Search for the cell housing the specified text and yield its (x, y) center coordinate. 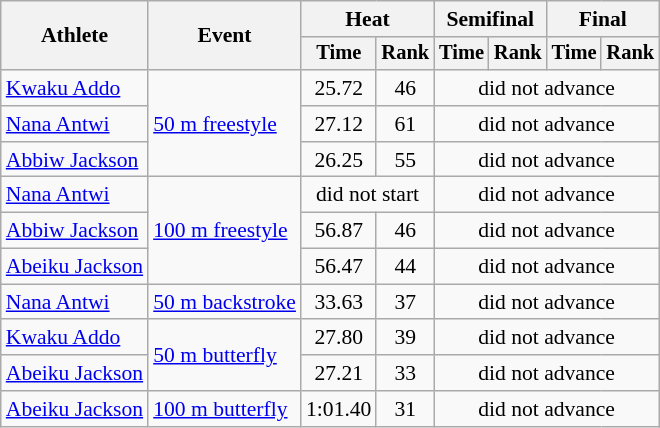
55 (405, 160)
100 m freestyle (224, 230)
1:01.40 (338, 409)
25.72 (338, 88)
26.25 (338, 160)
Semifinal (490, 19)
50 m butterfly (224, 356)
50 m freestyle (224, 124)
61 (405, 124)
Event (224, 36)
Athlete (74, 36)
Final (603, 19)
100 m butterfly (224, 409)
44 (405, 267)
56.87 (338, 231)
Heat (368, 19)
31 (405, 409)
did not start (368, 195)
27.21 (338, 373)
37 (405, 302)
27.80 (338, 338)
39 (405, 338)
33 (405, 373)
50 m backstroke (224, 302)
33.63 (338, 302)
56.47 (338, 267)
27.12 (338, 124)
